Return the [X, Y] coordinate for the center point of the cell that contains the specified text.  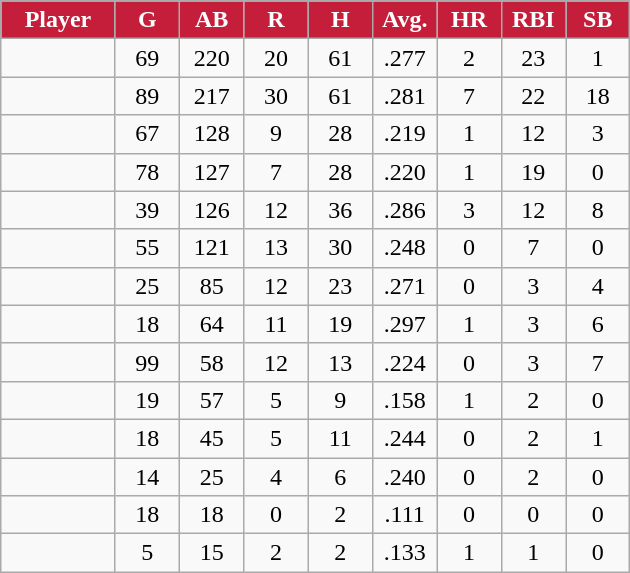
.277 [404, 58]
64 [211, 324]
AB [211, 20]
.219 [404, 134]
127 [211, 172]
.244 [404, 438]
Player [58, 20]
R [276, 20]
.224 [404, 362]
22 [533, 96]
39 [147, 210]
RBI [533, 20]
14 [147, 477]
55 [147, 248]
45 [211, 438]
69 [147, 58]
.158 [404, 400]
.240 [404, 477]
78 [147, 172]
.297 [404, 324]
.248 [404, 248]
220 [211, 58]
57 [211, 400]
.281 [404, 96]
Avg. [404, 20]
.111 [404, 515]
H [340, 20]
36 [340, 210]
85 [211, 286]
SB [598, 20]
121 [211, 248]
217 [211, 96]
128 [211, 134]
126 [211, 210]
15 [211, 553]
.271 [404, 286]
.286 [404, 210]
99 [147, 362]
G [147, 20]
58 [211, 362]
20 [276, 58]
67 [147, 134]
HR [469, 20]
.220 [404, 172]
8 [598, 210]
89 [147, 96]
.133 [404, 553]
